Output the [X, Y] coordinate of the center of the cell containing the given text.  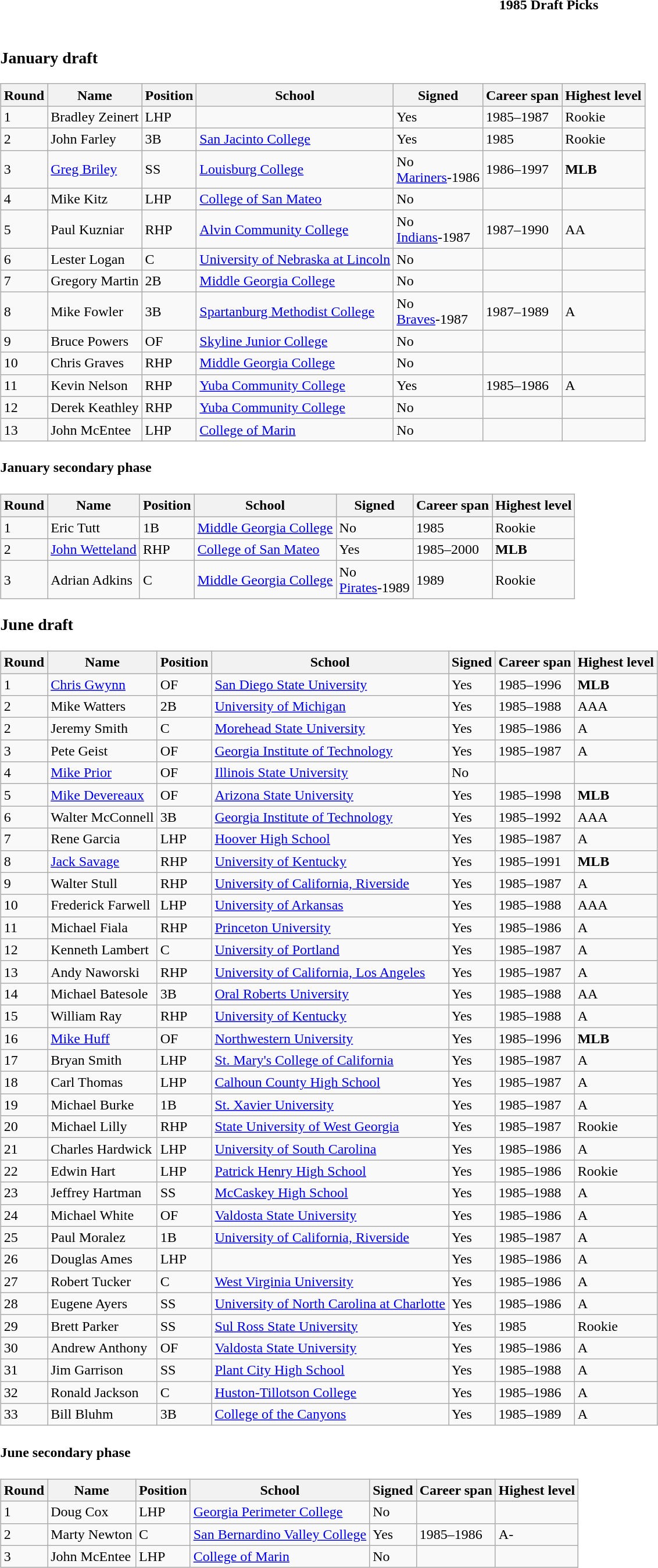
1985–2000 [452, 550]
20 [24, 1127]
St. Mary's College of California [330, 1061]
Spartanburg Methodist College [295, 312]
Paul Moralez [102, 1237]
University of Portland [330, 950]
14 [24, 994]
Michael Batesole [102, 994]
30 [24, 1348]
25 [24, 1237]
Andrew Anthony [102, 1348]
University of California, Los Angeles [330, 972]
Mike Fowler [95, 312]
Chris Graves [95, 363]
Hoover High School [330, 839]
Oral Roberts University [330, 994]
Michael Burke [102, 1105]
Greg Briley [95, 170]
Derek Keathley [95, 407]
Mike Prior [102, 773]
Mike Huff [102, 1039]
29 [24, 1326]
Bradley Zeinert [95, 117]
31 [24, 1370]
1985–1989 [535, 1415]
University of South Carolina [330, 1149]
University of Michigan [330, 707]
NoIndians-1987 [438, 229]
Jack Savage [102, 861]
Charles Hardwick [102, 1149]
John Wetteland [94, 550]
Michael Lilly [102, 1127]
28 [24, 1304]
Carl Thomas [102, 1083]
1985–1992 [535, 817]
Eric Tutt [94, 528]
Edwin Hart [102, 1171]
32 [24, 1392]
Lester Logan [95, 259]
Illinois State University [330, 773]
23 [24, 1193]
San Jacinto College [295, 139]
18 [24, 1083]
A- [537, 1534]
Kenneth Lambert [102, 950]
15 [24, 1016]
Gregory Martin [95, 281]
16 [24, 1039]
1989 [452, 580]
Jeffrey Hartman [102, 1193]
NoPirates-1989 [374, 580]
Andy Naworski [102, 972]
Sul Ross State University [330, 1326]
Walter Stull [102, 883]
Mike Kitz [95, 199]
John Farley [95, 139]
Kevin Nelson [95, 385]
19 [24, 1105]
Ronald Jackson [102, 1392]
Adrian Adkins [94, 580]
27 [24, 1281]
Bryan Smith [102, 1061]
Northwestern University [330, 1039]
Pete Geist [102, 751]
1985–1991 [535, 861]
Eugene Ayers [102, 1304]
1985–1998 [535, 795]
Louisburg College [295, 170]
San Diego State University [330, 685]
No Mariners-1986 [438, 170]
26 [24, 1259]
University of North Carolina at Charlotte [330, 1304]
22 [24, 1171]
Huston-Tillotson College [330, 1392]
Chris Gwynn [102, 685]
Bruce Powers [95, 341]
McCaskey High School [330, 1193]
William Ray [102, 1016]
Walter McConnell [102, 817]
Calhoun County High School [330, 1083]
Patrick Henry High School [330, 1171]
21 [24, 1149]
Jeremy Smith [102, 729]
1987–1990 [522, 229]
Morehead State University [330, 729]
University of Nebraska at Lincoln [295, 259]
Frederick Farwell [102, 905]
West Virginia University [330, 1281]
Princeton University [330, 928]
33 [24, 1415]
1986–1997 [522, 170]
Alvin Community College [295, 229]
Paul Kuzniar [95, 229]
Michael White [102, 1215]
University of Arkansas [330, 905]
State University of West Georgia [330, 1127]
Mike Devereaux [102, 795]
Skyline Junior College [295, 341]
St. Xavier University [330, 1105]
Bill Bluhm [102, 1415]
Marty Newton [92, 1534]
Jim Garrison [102, 1370]
Doug Cox [92, 1512]
24 [24, 1215]
Brett Parker [102, 1326]
Michael Fiala [102, 928]
Douglas Ames [102, 1259]
San Bernardino Valley College [280, 1534]
Plant City High School [330, 1370]
College of the Canyons [330, 1415]
Arizona State University [330, 795]
No Braves-1987 [438, 312]
Rene Garcia [102, 839]
Robert Tucker [102, 1281]
Mike Watters [102, 707]
17 [24, 1061]
Georgia Perimeter College [280, 1512]
1987–1989 [522, 312]
